Determine the [x, y] coordinate at the center of the cell enclosing the given text.  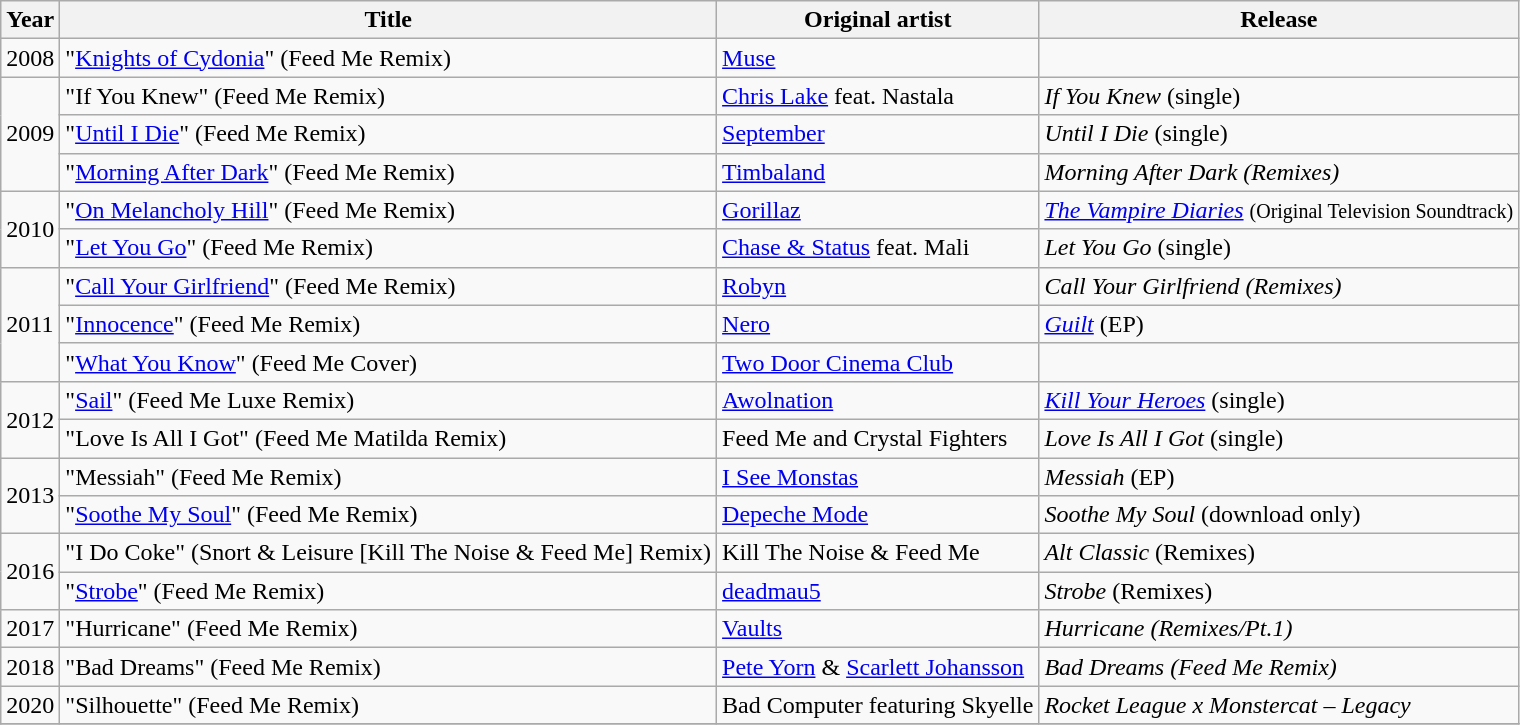
Messiah (EP) [1279, 477]
Chris Lake feat. Nastala [878, 96]
Year [30, 20]
Timbaland [878, 172]
Awolnation [878, 400]
Release [1279, 20]
2012 [30, 419]
Bad Computer featuring Skyelle [878, 705]
Title [388, 20]
Kill The Noise & Feed Me [878, 553]
I See Monstas [878, 477]
"Silhouette" (Feed Me Remix) [388, 705]
Bad Dreams (Feed Me Remix) [1279, 667]
Love Is All I Got (single) [1279, 438]
"On Melancholy Hill" (Feed Me Remix) [388, 210]
"Morning After Dark" (Feed Me Remix) [388, 172]
"Messiah" (Feed Me Remix) [388, 477]
deadmau5 [878, 591]
Vaults [878, 629]
Two Door Cinema Club [878, 362]
2020 [30, 705]
"Knights of Cydonia" (Feed Me Remix) [388, 58]
Kill Your Heroes (single) [1279, 400]
Call Your Girlfriend (Remixes) [1279, 286]
Depeche Mode [878, 515]
2011 [30, 324]
"I Do Coke" (Snort & Leisure [Kill The Noise & Feed Me] Remix) [388, 553]
Chase & Status feat. Mali [878, 248]
Until I Die (single) [1279, 134]
"Call Your Girlfriend" (Feed Me Remix) [388, 286]
If You Knew (single) [1279, 96]
Guilt (EP) [1279, 324]
Let You Go (single) [1279, 248]
"What You Know" (Feed Me Cover) [388, 362]
Strobe (Remixes) [1279, 591]
Alt Classic (Remixes) [1279, 553]
"If You Knew" (Feed Me Remix) [388, 96]
September [878, 134]
Rocket League x Monstercat – Legacy [1279, 705]
"Sail" (Feed Me Luxe Remix) [388, 400]
Feed Me and Crystal Fighters [878, 438]
Nero [878, 324]
2016 [30, 572]
"Until I Die" (Feed Me Remix) [388, 134]
2017 [30, 629]
The Vampire Diaries (Original Television Soundtrack) [1279, 210]
Soothe My Soul (download only) [1279, 515]
Pete Yorn & Scarlett Johansson [878, 667]
2009 [30, 134]
Muse [878, 58]
"Bad Dreams" (Feed Me Remix) [388, 667]
2018 [30, 667]
2013 [30, 496]
"Let You Go" (Feed Me Remix) [388, 248]
2008 [30, 58]
Morning After Dark (Remixes) [1279, 172]
"Love Is All I Got" (Feed Me Matilda Remix) [388, 438]
Gorillaz [878, 210]
"Innocence" (Feed Me Remix) [388, 324]
"Hurricane" (Feed Me Remix) [388, 629]
Robyn [878, 286]
"Soothe My Soul" (Feed Me Remix) [388, 515]
"Strobe" (Feed Me Remix) [388, 591]
2010 [30, 229]
Hurricane (Remixes/Pt.1) [1279, 629]
Original artist [878, 20]
